Provide the [X, Y] coordinate of the cell's center where the given text is located.  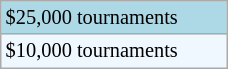
$25,000 tournaments [114, 17]
$10,000 tournaments [114, 51]
